Search for the cell housing the specified text and yield its [X, Y] center coordinate. 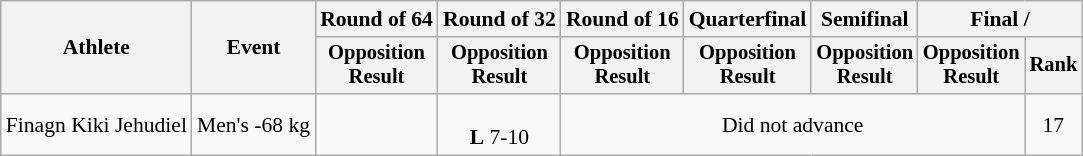
Semifinal [864, 19]
Round of 16 [622, 19]
Quarterfinal [748, 19]
Men's -68 kg [254, 124]
17 [1054, 124]
Round of 64 [376, 19]
Athlete [96, 48]
Final / [1000, 19]
Event [254, 48]
Did not advance [793, 124]
Round of 32 [500, 19]
Rank [1054, 66]
Finagn Kiki Jehudiel [96, 124]
L 7-10 [500, 124]
